Locate the cell with the specified text and output its (X, Y) center coordinate. 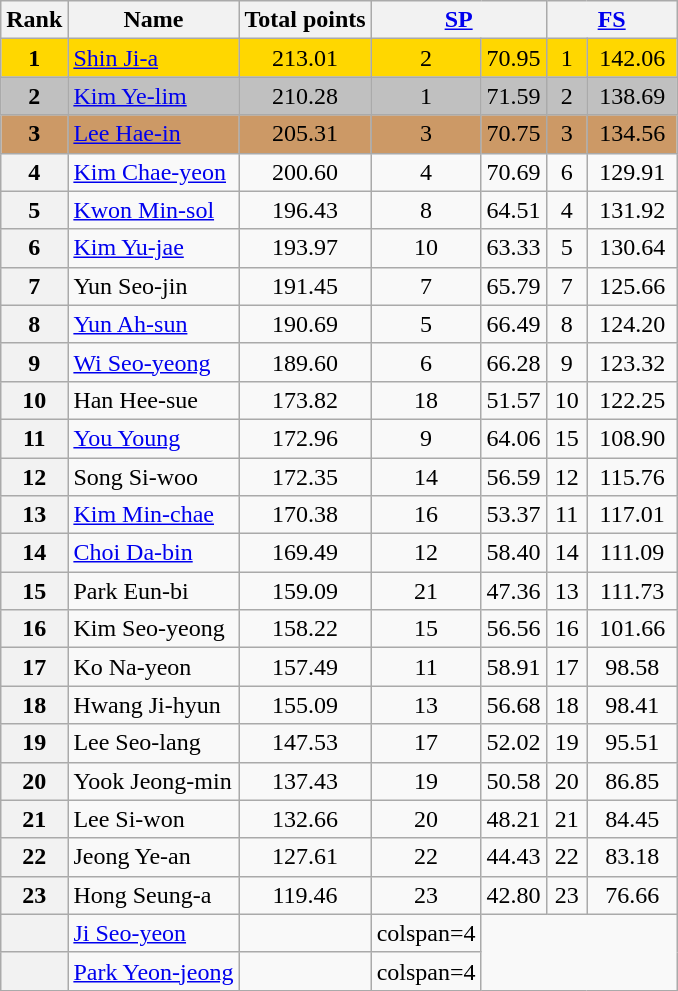
66.28 (514, 362)
47.36 (514, 591)
172.96 (305, 438)
Yun Seo-jin (154, 286)
111.09 (632, 553)
123.32 (632, 362)
Wi Seo-yeong (154, 362)
98.41 (632, 705)
196.43 (305, 210)
159.09 (305, 591)
63.33 (514, 248)
115.76 (632, 477)
125.66 (632, 286)
83.18 (632, 857)
Lee Hae-in (154, 134)
169.49 (305, 553)
76.66 (632, 895)
Lee Seo-lang (154, 743)
42.80 (514, 895)
84.45 (632, 819)
Kwon Min-sol (154, 210)
58.40 (514, 553)
138.69 (632, 96)
Kim Chae-yeon (154, 172)
Yun Ah-sun (154, 324)
51.57 (514, 400)
65.79 (514, 286)
70.69 (514, 172)
56.68 (514, 705)
44.43 (514, 857)
Kim Min-chae (154, 515)
64.06 (514, 438)
173.82 (305, 400)
70.75 (514, 134)
56.56 (514, 629)
158.22 (305, 629)
53.37 (514, 515)
Park Yeon-jeong (154, 971)
Han Hee-sue (154, 400)
189.60 (305, 362)
70.95 (514, 58)
SP (458, 20)
130.64 (632, 248)
119.46 (305, 895)
66.49 (514, 324)
111.73 (632, 591)
71.59 (514, 96)
Hwang Ji-hyun (154, 705)
50.58 (514, 781)
117.01 (632, 515)
Ko Na-yeon (154, 667)
213.01 (305, 58)
Jeong Ye-an (154, 857)
Kim Seo-yeong (154, 629)
155.09 (305, 705)
124.20 (632, 324)
56.59 (514, 477)
95.51 (632, 743)
58.91 (514, 667)
137.43 (305, 781)
Shin Ji-a (154, 58)
98.58 (632, 667)
190.69 (305, 324)
132.66 (305, 819)
210.28 (305, 96)
200.60 (305, 172)
Rank (34, 20)
Choi Da-bin (154, 553)
Name (154, 20)
86.85 (632, 781)
You Young (154, 438)
129.91 (632, 172)
172.35 (305, 477)
Total points (305, 20)
Yook Jeong-min (154, 781)
Hong Seung-a (154, 895)
Ji Seo-yeon (154, 933)
52.02 (514, 743)
127.61 (305, 857)
Park Eun-bi (154, 591)
205.31 (305, 134)
147.53 (305, 743)
191.45 (305, 286)
Lee Si-won (154, 819)
Kim Yu-jae (154, 248)
193.97 (305, 248)
157.49 (305, 667)
170.38 (305, 515)
101.66 (632, 629)
Song Si-woo (154, 477)
122.25 (632, 400)
108.90 (632, 438)
FS (612, 20)
64.51 (514, 210)
142.06 (632, 58)
131.92 (632, 210)
134.56 (632, 134)
48.21 (514, 819)
Kim Ye-lim (154, 96)
